Extract the [x, y] coordinate from the center of the cell holding the provided text.  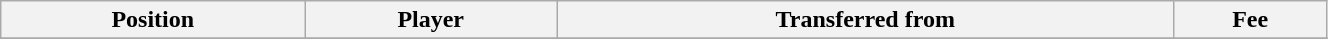
Player [431, 20]
Position [153, 20]
Transferred from [866, 20]
Fee [1250, 20]
